Capture the cell that displays the provided text and extract its [x, y] central coordinate. 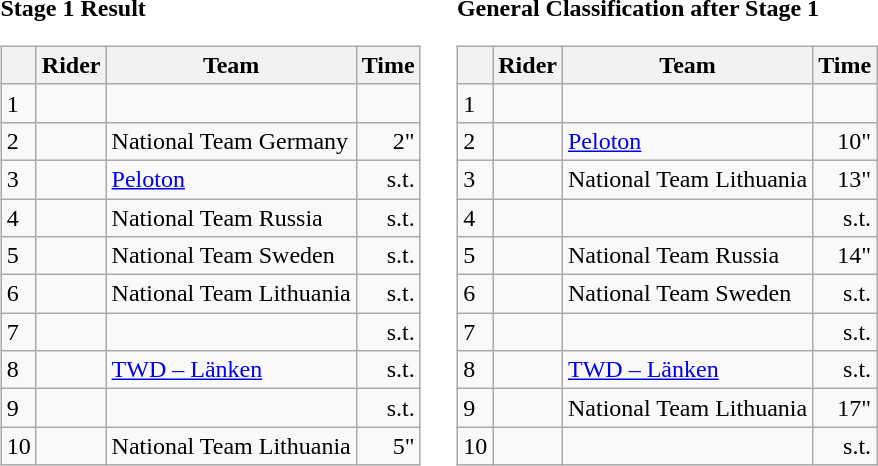
5" [388, 446]
2" [388, 141]
National Team Germany [231, 141]
14" [845, 256]
13" [845, 179]
10" [845, 141]
17" [845, 408]
